Detect which cell encompasses the target text, then output its [x, y] center coordinate. 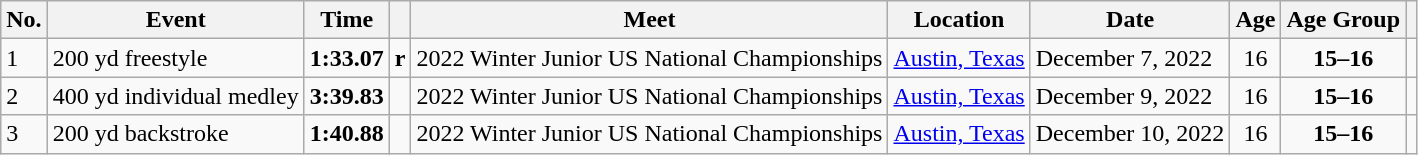
December 9, 2022 [1130, 96]
Meet [650, 20]
200 yd freestyle [176, 58]
Date [1130, 20]
3 [24, 134]
400 yd individual medley [176, 96]
December 7, 2022 [1130, 58]
Location [959, 20]
r [400, 58]
1:33.07 [346, 58]
December 10, 2022 [1130, 134]
200 yd backstroke [176, 134]
Event [176, 20]
2 [24, 96]
3:39.83 [346, 96]
1:40.88 [346, 134]
No. [24, 20]
Age Group [1344, 20]
Time [346, 20]
1 [24, 58]
Age [1256, 20]
